From the cell containing the given text, extract its center point as (X, Y) coordinate. 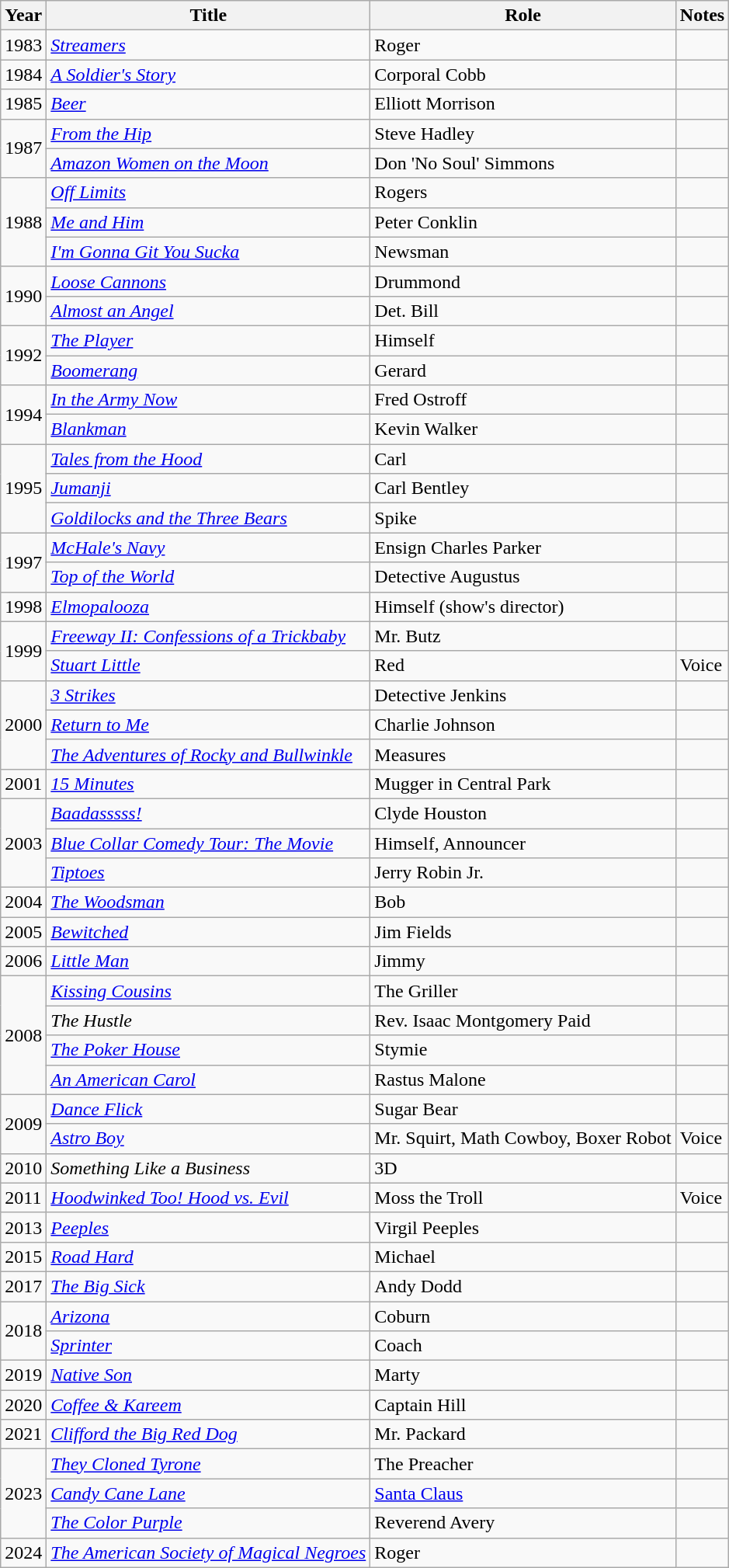
1988 (23, 222)
The Griller (523, 991)
Candy Cane Lane (208, 1493)
Tiptoes (208, 873)
Coffee & Kareem (208, 1405)
2018 (23, 1331)
Hoodwinked Too! Hood vs. Evil (208, 1198)
The Adventures of Rocky and Bullwinkle (208, 754)
Goldilocks and the Three Bears (208, 518)
Carl Bentley (523, 488)
Carl (523, 459)
Detective Augustus (523, 577)
1987 (23, 148)
2001 (23, 784)
Don 'No Soul' Simmons (523, 163)
Elliott Morrison (523, 104)
Measures (523, 754)
Michael (523, 1257)
Drummond (523, 281)
Astro Boy (208, 1139)
Rogers (523, 193)
2006 (23, 961)
Rev. Isaac Montgomery Paid (523, 1020)
2024 (23, 1552)
Himself (show's director) (523, 607)
From the Hip (208, 134)
Bob (523, 902)
Little Man (208, 961)
Top of the World (208, 577)
Blankman (208, 429)
Loose Cannons (208, 281)
Clyde Houston (523, 813)
Something Like a Business (208, 1168)
Jerry Robin Jr. (523, 873)
Year (23, 16)
Beer (208, 104)
Detective Jenkins (523, 695)
1984 (23, 75)
Arizona (208, 1316)
Kissing Cousins (208, 991)
2013 (23, 1227)
15 Minutes (208, 784)
Coach (523, 1346)
Santa Claus (523, 1493)
Off Limits (208, 193)
2015 (23, 1257)
Amazon Women on the Moon (208, 163)
1983 (23, 45)
2017 (23, 1286)
Rastus Malone (523, 1080)
Title (208, 16)
1994 (23, 415)
I'm Gonna Git You Sucka (208, 252)
2009 (23, 1124)
1998 (23, 607)
Streamers (208, 45)
3 Strikes (208, 695)
Return to Me (208, 725)
2008 (23, 1035)
Tales from the Hood (208, 459)
Elmopalooza (208, 607)
Sprinter (208, 1346)
Marty (523, 1375)
Almost an Angel (208, 311)
The Player (208, 340)
2010 (23, 1168)
Moss the Troll (523, 1198)
Stymie (523, 1050)
Me and Him (208, 222)
Coburn (523, 1316)
Clifford the Big Red Dog (208, 1434)
Jimmy (523, 961)
2019 (23, 1375)
The Color Purple (208, 1523)
Baadasssss! (208, 813)
Corporal Cobb (523, 75)
Road Hard (208, 1257)
Spike (523, 518)
Mr. Butz (523, 636)
Peeples (208, 1227)
Himself, Announcer (523, 843)
Mugger in Central Park (523, 784)
Kevin Walker (523, 429)
2000 (23, 725)
Role (523, 16)
Stuart Little (208, 666)
Virgil Peeples (523, 1227)
1999 (23, 651)
Ensign Charles Parker (523, 548)
2003 (23, 843)
3D (523, 1168)
1990 (23, 296)
2011 (23, 1198)
The Preacher (523, 1464)
Dance Flick (208, 1109)
The Hustle (208, 1020)
2020 (23, 1405)
2021 (23, 1434)
Red (523, 666)
Charlie Johnson (523, 725)
Blue Collar Comedy Tour: The Movie (208, 843)
A Soldier's Story (208, 75)
The American Society of Magical Negroes (208, 1552)
Steve Hadley (523, 134)
In the Army Now (208, 400)
Andy Dodd (523, 1286)
Reverend Avery (523, 1523)
Captain Hill (523, 1405)
Jim Fields (523, 932)
Fred Ostroff (523, 400)
Peter Conklin (523, 222)
1985 (23, 104)
Himself (523, 340)
1992 (23, 355)
McHale's Navy (208, 548)
Det. Bill (523, 311)
2023 (23, 1493)
The Big Sick (208, 1286)
Bewitched (208, 932)
Jumanji (208, 488)
An American Carol (208, 1080)
Freeway II: Confessions of a Trickbaby (208, 636)
Gerard (523, 370)
Mr. Squirt, Math Cowboy, Boxer Robot (523, 1139)
The Woodsman (208, 902)
Newsman (523, 252)
2005 (23, 932)
Native Son (208, 1375)
Sugar Bear (523, 1109)
Boomerang (208, 370)
They Cloned Tyrone (208, 1464)
1997 (23, 562)
Mr. Packard (523, 1434)
Notes (702, 16)
1995 (23, 488)
The Poker House (208, 1050)
2004 (23, 902)
